Detect which cell encompasses the target text, then output its (X, Y) center coordinate. 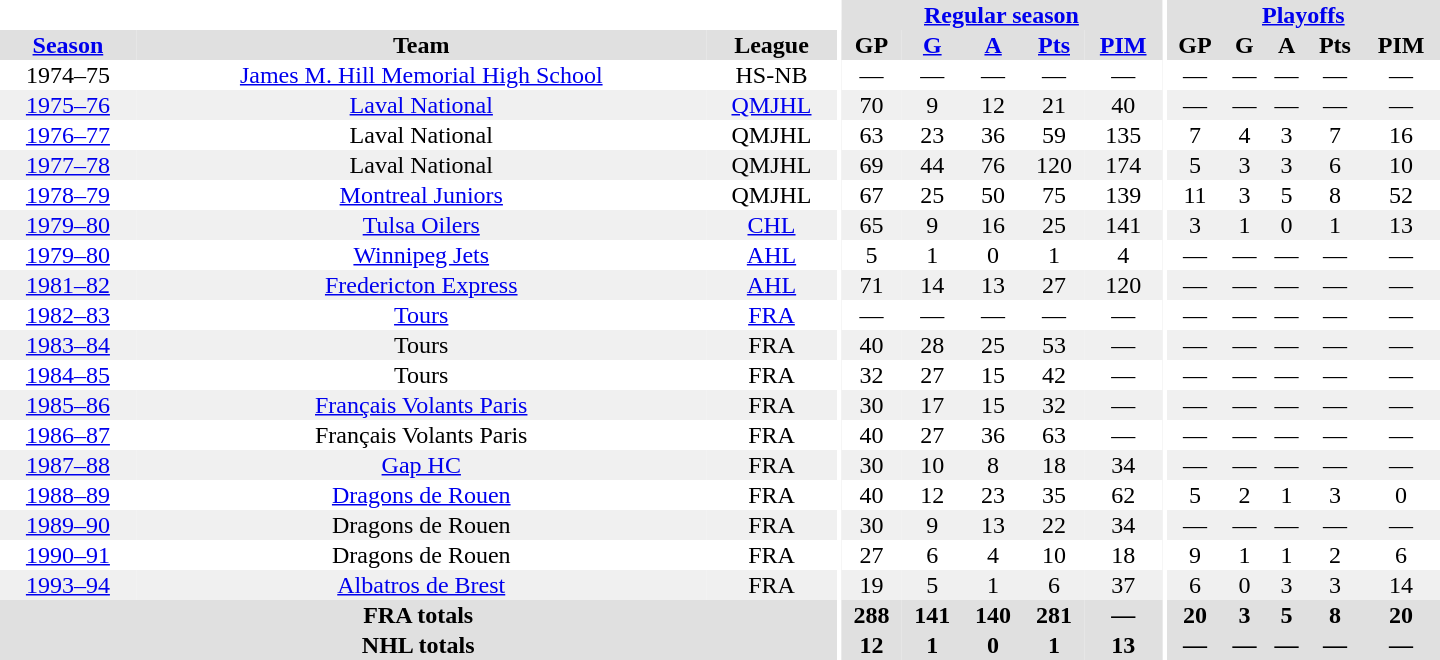
Tulsa Oilers (422, 225)
53 (1054, 345)
CHL (772, 225)
Playoffs (1304, 15)
1982–83 (68, 315)
174 (1123, 165)
19 (872, 585)
1989–90 (68, 525)
139 (1123, 195)
1990–91 (68, 555)
37 (1123, 585)
65 (872, 225)
35 (1054, 495)
11 (1196, 195)
75 (1054, 195)
17 (932, 405)
1976–77 (68, 135)
1988–89 (68, 495)
28 (932, 345)
1984–85 (68, 375)
62 (1123, 495)
50 (994, 195)
1981–82 (68, 285)
HS-NB (772, 75)
1986–87 (68, 435)
22 (1054, 525)
1977–78 (68, 165)
League (772, 45)
67 (872, 195)
1983–84 (68, 345)
135 (1123, 135)
Gap HC (422, 465)
Montreal Juniors (422, 195)
52 (1401, 195)
1993–94 (68, 585)
Winnipeg Jets (422, 255)
Albatros de Brest (422, 585)
42 (1054, 375)
70 (872, 105)
1974–75 (68, 75)
Fredericton Express (422, 285)
281 (1054, 615)
Regular season (1002, 15)
69 (872, 165)
Team (422, 45)
James M. Hill Memorial High School (422, 75)
NHL totals (418, 645)
Season (68, 45)
21 (1054, 105)
1975–76 (68, 105)
140 (994, 615)
44 (932, 165)
59 (1054, 135)
1987–88 (68, 465)
76 (994, 165)
288 (872, 615)
1985–86 (68, 405)
1978–79 (68, 195)
71 (872, 285)
FRA totals (418, 615)
